Identify which cell holds the provided text, then report its [X, Y] central coordinate. 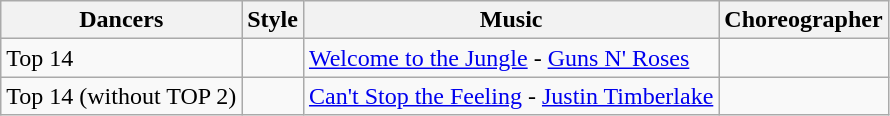
Music [510, 20]
Dancers [122, 20]
Style [273, 20]
Can't Stop the Feeling - Justin Timberlake [510, 96]
Choreographer [804, 20]
Welcome to the Jungle - Guns N' Roses [510, 58]
Top 14 [122, 58]
Top 14 (without TOP 2) [122, 96]
